Return [x, y] of the center of cell containing provided text 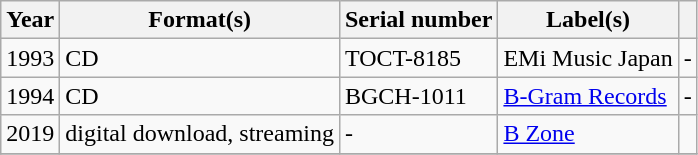
BGCH-1011 [418, 96]
Format(s) [200, 20]
TOCT-8185 [418, 58]
B Zone [588, 134]
Serial number [418, 20]
1993 [30, 58]
Year [30, 20]
1994 [30, 96]
EMi Music Japan [588, 58]
digital download, streaming [200, 134]
B-Gram Records [588, 96]
2019 [30, 134]
Label(s) [588, 20]
